Pinpoint the cell where the given text exists, returning its [x, y] midpoint coordinate. 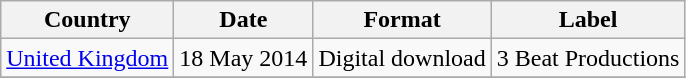
Digital download [402, 58]
18 May 2014 [244, 58]
Label [588, 20]
Date [244, 20]
Country [88, 20]
3 Beat Productions [588, 58]
Format [402, 20]
United Kingdom [88, 58]
